Locate the cell with the specified text and output its [x, y] center coordinate. 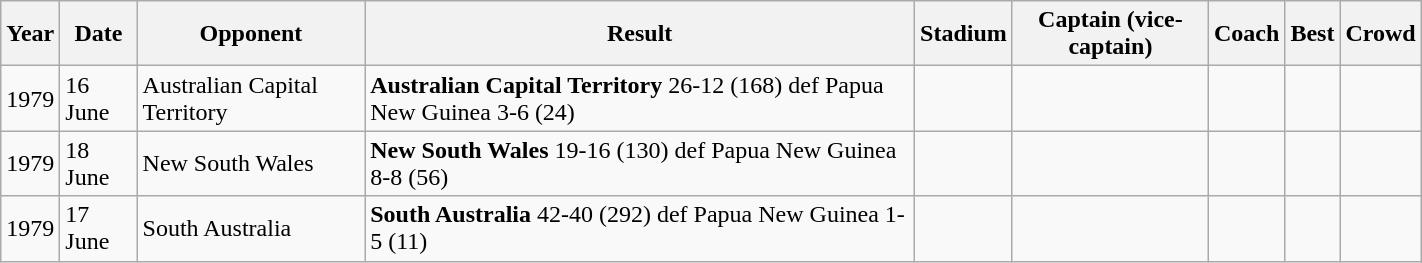
18 June [98, 164]
Australian Capital Territory [251, 98]
Opponent [251, 34]
Australian Capital Territory 26-12 (168) def Papua New Guinea 3-6 (24) [640, 98]
Best [1312, 34]
Stadium [964, 34]
Year [30, 34]
Date [98, 34]
South Australia [251, 228]
South Australia 42-40 (292) def Papua New Guinea 1-5 (11) [640, 228]
17 June [98, 228]
New South Wales [251, 164]
Crowd [1380, 34]
Captain (vice-captain) [1110, 34]
16 June [98, 98]
Result [640, 34]
New South Wales 19-16 (130) def Papua New Guinea 8-8 (56) [640, 164]
Coach [1246, 34]
